Find where the given text appears and provide that cell's center as (x, y) coordinate. 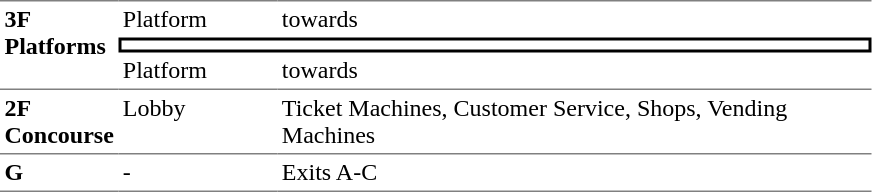
Ticket Machines, Customer Service, Shops, Vending Machines (574, 121)
- (198, 173)
Exits A-C (574, 173)
Lobby (198, 121)
2FConcourse (59, 121)
3FPlatforms (59, 44)
G (59, 173)
